Return (x, y) of the center of cell containing provided text 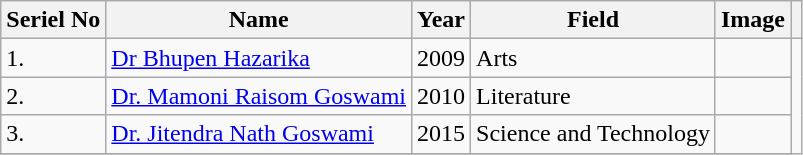
Image (752, 20)
Field (594, 20)
Dr. Mamoni Raisom Goswami (259, 96)
2015 (442, 134)
2010 (442, 96)
2009 (442, 58)
Science and Technology (594, 134)
Year (442, 20)
Arts (594, 58)
3. (54, 134)
Dr Bhupen Hazarika (259, 58)
1. (54, 58)
Seriel No (54, 20)
Literature (594, 96)
2. (54, 96)
Dr. Jitendra Nath Goswami (259, 134)
Name (259, 20)
